Pinpoint the cell where the given text exists, returning its (x, y) midpoint coordinate. 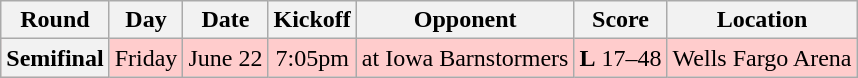
Kickoff (312, 20)
Round (55, 20)
Semifinal (55, 58)
Opponent (465, 20)
Day (146, 20)
Friday (146, 58)
Score (620, 20)
Date (226, 20)
L 17–48 (620, 58)
June 22 (226, 58)
7:05pm (312, 58)
at Iowa Barnstormers (465, 58)
Location (762, 20)
Wells Fargo Arena (762, 58)
